Output the (X, Y) coordinate of the center of the cell containing the given text.  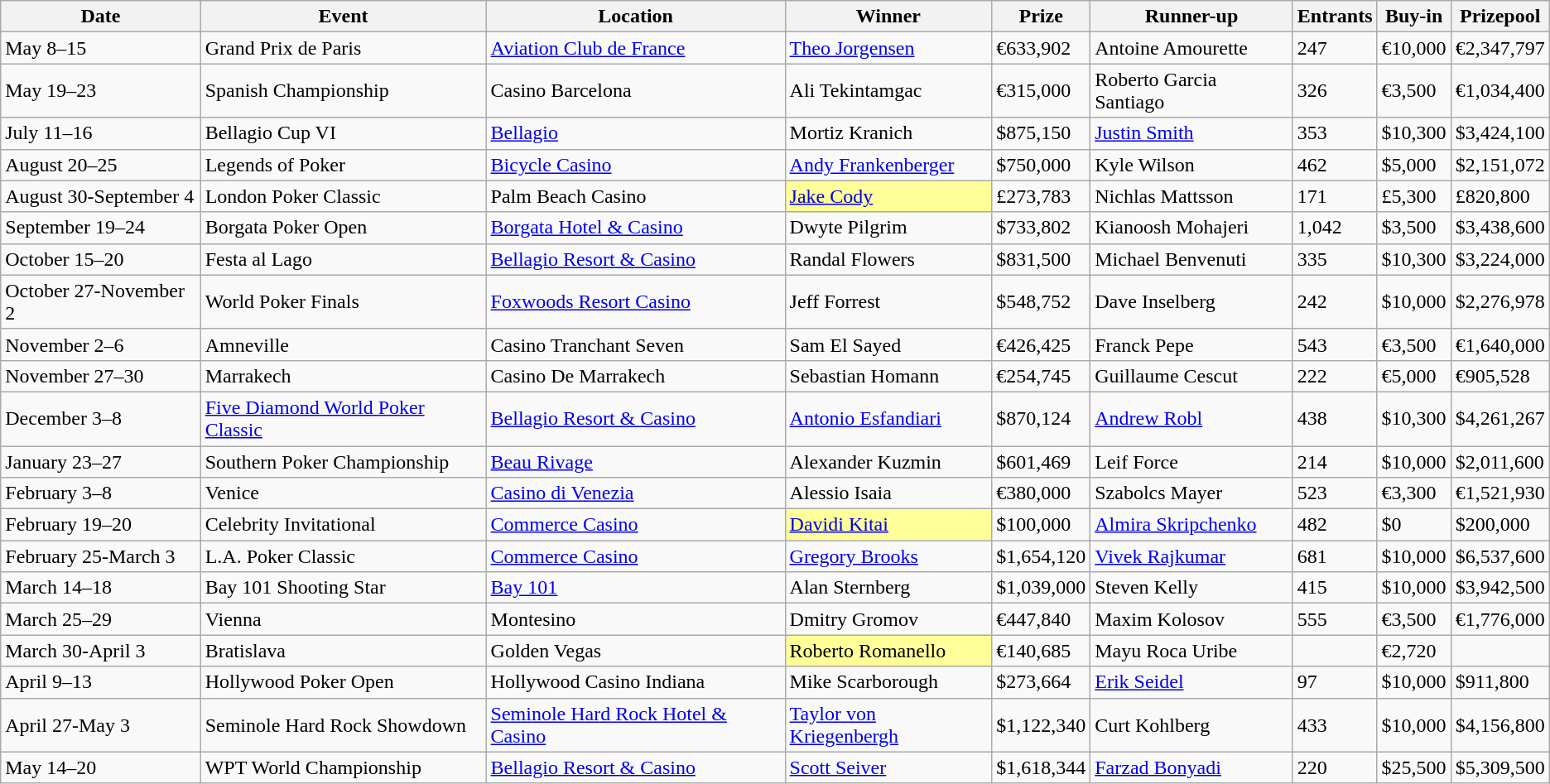
Mike Scarborough (888, 682)
Casino De Marrakech (636, 376)
Bratislava (343, 651)
220 (1335, 767)
Southern Poker Championship (343, 461)
$548,752 (1042, 301)
433 (1335, 725)
$2,276,978 (1500, 301)
523 (1335, 493)
Mayu Roca Uribe (1192, 651)
Bellagio (636, 133)
January 23–27 (101, 461)
$5,309,500 (1500, 767)
Amneville (343, 344)
€426,425 (1042, 344)
Taylor von Kriegenbergh (888, 725)
Justin Smith (1192, 133)
August 30-September 4 (101, 196)
Date (101, 17)
Almira Skripchenko (1192, 525)
L.A. Poker Classic (343, 556)
Borgata Poker Open (343, 228)
$1,122,340 (1042, 725)
$911,800 (1500, 682)
Bay 101 (636, 588)
Festa al Lago (343, 259)
Marrakech (343, 376)
335 (1335, 259)
$1,654,120 (1042, 556)
$6,537,600 (1500, 556)
247 (1335, 48)
World Poker Finals (343, 301)
Alan Sternberg (888, 588)
Grand Prix de Paris (343, 48)
Michael Benvenuti (1192, 259)
Five Diamond World Poker Classic (343, 419)
Golden Vegas (636, 651)
Maxim Kolosov (1192, 619)
Palm Beach Casino (636, 196)
€1,640,000 (1500, 344)
Location (636, 17)
May 14–20 (101, 767)
543 (1335, 344)
Alessio Isaia (888, 493)
171 (1335, 196)
415 (1335, 588)
February 25-March 3 (101, 556)
$3,438,600 (1500, 228)
Entrants (1335, 17)
July 11–16 (101, 133)
May 19–23 (101, 91)
Guillaume Cescut (1192, 376)
€633,902 (1042, 48)
December 3–8 (101, 419)
$2,151,072 (1500, 165)
326 (1335, 91)
242 (1335, 301)
$870,124 (1042, 419)
£5,300 (1414, 196)
Legends of Poker (343, 165)
Andrew Robl (1192, 419)
Kianoosh Mohajeri (1192, 228)
Casino Tranchant Seven (636, 344)
£273,783 (1042, 196)
$0 (1414, 525)
Roberto Romanello (888, 651)
August 20–25 (101, 165)
February 3–8 (101, 493)
Gregory Brooks (888, 556)
Montesino (636, 619)
Sam El Sayed (888, 344)
€315,000 (1042, 91)
$3,942,500 (1500, 588)
Venice (343, 493)
Aviation Club de France (636, 48)
Hollywood Poker Open (343, 682)
Dmitry Gromov (888, 619)
€1,034,400 (1500, 91)
214 (1335, 461)
€2,347,797 (1500, 48)
€3,300 (1414, 493)
September 19–24 (101, 228)
Winner (888, 17)
462 (1335, 165)
Antoine Amourette (1192, 48)
$25,500 (1414, 767)
Bicycle Casino (636, 165)
Szabolcs Mayer (1192, 493)
Dave Inselberg (1192, 301)
Prizepool (1500, 17)
€380,000 (1042, 493)
681 (1335, 556)
Dwyte Pilgrim (888, 228)
Erik Seidel (1192, 682)
$4,156,800 (1500, 725)
$750,000 (1042, 165)
555 (1335, 619)
1,042 (1335, 228)
$2,011,600 (1500, 461)
Hollywood Casino Indiana (636, 682)
Bellagio Cup VI (343, 133)
$100,000 (1042, 525)
Jake Cody (888, 196)
October 15–20 (101, 259)
$3,224,000 (1500, 259)
€254,745 (1042, 376)
Theo Jorgensen (888, 48)
April 27-May 3 (101, 725)
Davidi Kitai (888, 525)
April 9–13 (101, 682)
May 8–15 (101, 48)
London Poker Classic (343, 196)
Spanish Championship (343, 91)
Foxwoods Resort Casino (636, 301)
Beau Rivage (636, 461)
Randal Flowers (888, 259)
Nichlas Mattsson (1192, 196)
Runner-up (1192, 17)
Roberto Garcia Santiago (1192, 91)
$5,000 (1414, 165)
WPT World Championship (343, 767)
€1,776,000 (1500, 619)
March 25–29 (101, 619)
€447,840 (1042, 619)
Antonio Esfandiari (888, 419)
Borgata Hotel & Casino (636, 228)
March 30-April 3 (101, 651)
Alexander Kuzmin (888, 461)
222 (1335, 376)
Farzad Bonyadi (1192, 767)
Sebastian Homann (888, 376)
$1,618,344 (1042, 767)
Celebrity Invitational (343, 525)
$1,039,000 (1042, 588)
€905,528 (1500, 376)
$273,664 (1042, 682)
Jeff Forrest (888, 301)
$733,802 (1042, 228)
Seminole Hard Rock Hotel & Casino (636, 725)
$4,261,267 (1500, 419)
£820,800 (1500, 196)
€5,000 (1414, 376)
$3,424,100 (1500, 133)
$601,469 (1042, 461)
Mortiz Kranich (888, 133)
October 27-November 2 (101, 301)
€1,521,930 (1500, 493)
Scott Seiver (888, 767)
Casino di Venezia (636, 493)
Casino Barcelona (636, 91)
353 (1335, 133)
Franck Pepe (1192, 344)
$875,150 (1042, 133)
482 (1335, 525)
$200,000 (1500, 525)
Andy Frankenberger (888, 165)
€140,685 (1042, 651)
March 14–18 (101, 588)
438 (1335, 419)
€2,720 (1414, 651)
Curt Kohlberg (1192, 725)
Buy-in (1414, 17)
November 27–30 (101, 376)
Prize (1042, 17)
Vivek Rajkumar (1192, 556)
Ali Tekintamgac (888, 91)
February 19–20 (101, 525)
$831,500 (1042, 259)
Vienna (343, 619)
Kyle Wilson (1192, 165)
$3,500 (1414, 228)
Leif Force (1192, 461)
November 2–6 (101, 344)
Steven Kelly (1192, 588)
97 (1335, 682)
Seminole Hard Rock Showdown (343, 725)
Event (343, 17)
€10,000 (1414, 48)
Bay 101 Shooting Star (343, 588)
